Locate the cell with the specified text and output its (X, Y) center coordinate. 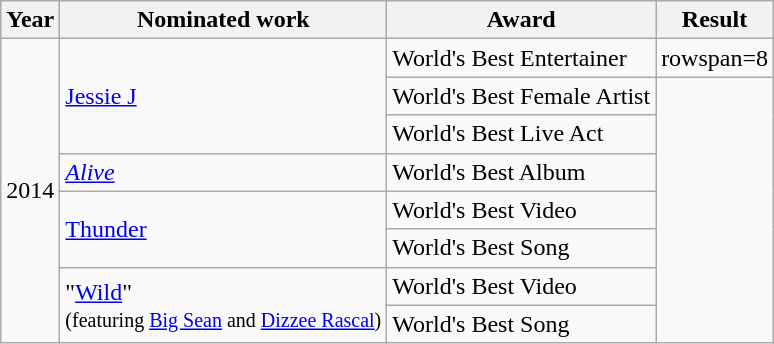
World's Best Female Artist (522, 96)
World's Best Live Act (522, 134)
Jessie J (224, 96)
Result (715, 20)
World's Best Album (522, 172)
Nominated work (224, 20)
rowspan=8 (715, 58)
Year (30, 20)
2014 (30, 191)
Alive (224, 172)
"Wild"(featuring Big Sean and Dizzee Rascal) (224, 305)
Award (522, 20)
Thunder (224, 229)
World's Best Entertainer (522, 58)
